Scan for the cell matching the given text and deliver its (X, Y) coordinate at center. 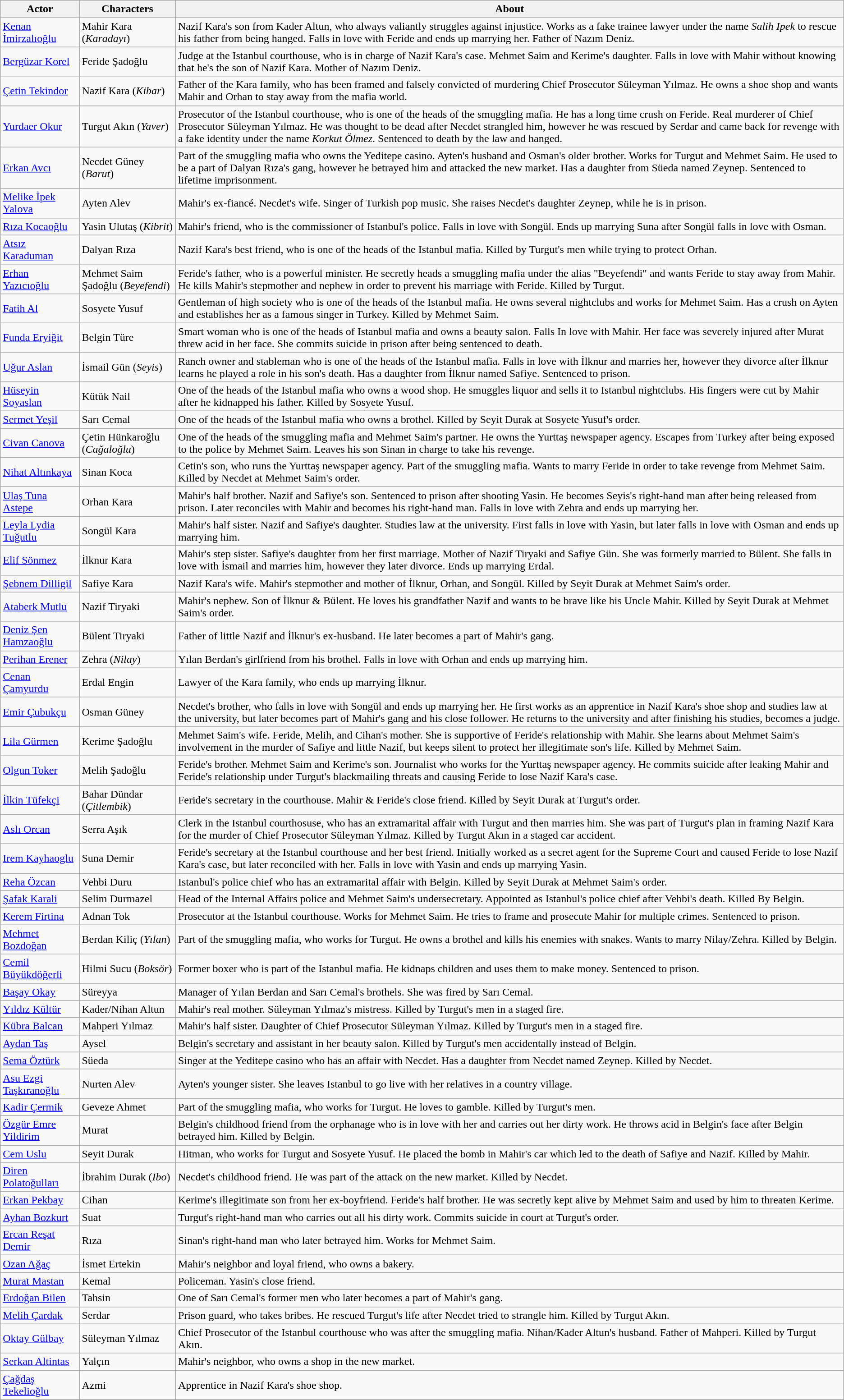
Ayhan Bozkurt (40, 1217)
Erhan Yazıcıoğlu (40, 279)
Selim Durmazel (127, 899)
Feride Şadoğlu (127, 61)
Erdal Engin (127, 683)
Süeda (127, 1060)
Süleyman Yılmaz (127, 1338)
Necdet Güney (Barut) (127, 168)
Turgut's right-hand man who carries out all his dirty work. Commits suicide in court at Turgut's order. (509, 1217)
Serdar (127, 1315)
One of the heads of the Istanbul mafia who owns a brothel. Killed by Seyit Durak at Sosyete Yusuf's order. (509, 420)
Nurten Alev (127, 1084)
Berdan Kiliç (Yılan) (127, 940)
Rıza (127, 1241)
Süreyya (127, 992)
Ozan Ağaç (40, 1264)
Murat (127, 1130)
Ulaş Tuna Astepe (40, 501)
Diren Polatoğulları (40, 1177)
Orhan Kara (127, 501)
Zehra (Nilay) (127, 659)
Cihan (127, 1200)
Kerime's illegitimate son from her ex-boyfriend. Feride's half brother. He was secretly kept alive by Mehmet Saim and used by him to threaten Kerime. (509, 1200)
Bergüzar Korel (40, 61)
Erkan Pekbay (40, 1200)
Nazif Kara's best friend, who is one of the heads of the Istanbul mafia. Killed by Turgut's men while trying to protect Orhan. (509, 250)
Sosyete Yusuf (127, 308)
Actor (40, 9)
Mahir's friend, who is the commissioner of Istanbul's police. Falls in love with Songül. Ends up marrying Suna after Songül falls in love with Osman. (509, 226)
Melike İpek Yalova (40, 203)
Kübra Balcan (40, 1026)
Erkan Avcı (40, 168)
Cem Uslu (40, 1154)
Adnan Tok (127, 916)
Ataberk Mutlu (40, 607)
Yurdaer Okur (40, 126)
Lila Gürmen (40, 741)
Erdoğan Bilen (40, 1298)
Atsız Karaduman (40, 250)
Hilmi Sucu (Boksör) (127, 969)
Necdet's childhood friend. He was part of the attack on the new market. Killed by Necdet. (509, 1177)
Mahir's neighbor and loyal friend, who owns a bakery. (509, 1264)
Ayten's younger sister. She leaves Istanbul to go live with her relatives in a country village. (509, 1084)
Uğur Aslan (40, 367)
Chief Prosecutor of the Istanbul courthouse who was after the smuggling mafia. Nihan/Kader Altun's husband. Father of Mahperi. Killed by Turgut Akın. (509, 1338)
Aslı Orcan (40, 830)
Mahir's ex-fiancé. Necdet's wife. Singer of Turkish pop music. She raises Necdet's daughter Zeynep, while he is in prison. (509, 203)
Fatih Al (40, 308)
Oktay Gülbay (40, 1338)
One of Sarı Cemal's former men who later becomes a part of Mahir's gang. (509, 1298)
Nazif Tiryaki (127, 607)
Serkan Altintas (40, 1362)
About (509, 9)
Osman Güney (127, 711)
Şafak Karali (40, 899)
Belgin Türe (127, 337)
Yalçın (127, 1362)
İlknur Kara (127, 560)
Policeman. Yasin's close friend. (509, 1281)
Mehmet Bozdoğan (40, 940)
Funda Eryiğit (40, 337)
Mahir's half sister. Daughter of Chief Prosecutor Süleyman Yılmaz. Killed by Turgut's men in a staged fire. (509, 1026)
Murat Mastan (40, 1281)
Nazif Kara's wife. Mahir's stepmother and mother of İlknur, Orhan, and Songül. Killed by Seyit Durak at Mehmet Saim's order. (509, 583)
Kenan İmirzalıoğlu (40, 32)
Hüseyin Soyaslan (40, 397)
Safiye Kara (127, 583)
Seyit Durak (127, 1154)
Mahir's real mother. Süleyman Yılmaz's mistress. Killed by Turgut's men in a staged fire. (509, 1009)
Sinan's right-hand man who later betrayed him. Works for Mehmet Saim. (509, 1241)
Kerem Firtina (40, 916)
Kerime Şadoğlu (127, 741)
Perihan Erener (40, 659)
Civan Canova (40, 443)
İbrahim Durak (Ibo) (127, 1177)
Bülent Tiryaki (127, 636)
Nihat Altınkaya (40, 473)
Olgun Toker (40, 770)
Mahir Kara (Karadayı) (127, 32)
Nazif Kara (Kibar) (127, 91)
Emir Çubukçu (40, 711)
Kemal (127, 1281)
Kütük Nail (127, 397)
Bahar Dündar (Çitlembik) (127, 800)
Mahperi Yılmaz (127, 1026)
Başay Okay (40, 992)
Rıza Kocaoğlu (40, 226)
Ayten Alev (127, 203)
Mehmet Saim Şadoğlu (Beyefendi) (127, 279)
Vehbi Duru (127, 882)
Aydan Taş (40, 1043)
Elif Sönmez (40, 560)
Yıldız Kültür (40, 1009)
Deniz Şen Hamzaoğlu (40, 636)
Prosecutor at the Istanbul courthouse. Works for Mehmet Saim. He tries to frame and prosecute Mahir for multiple crimes. Sentenced to prison. (509, 916)
Yılan Berdan's girlfriend from his brothel. Falls in love with Orhan and ends up marrying him. (509, 659)
Cemil Büyükdöğerli (40, 969)
İlkin Tüfekçi (40, 800)
Çetin Hünkaroğlu (Cağaloğlu) (127, 443)
Şebnem Dilligil (40, 583)
Suat (127, 1217)
Leyla Lydia Tuğutlu (40, 531)
Serra Aşık (127, 830)
Reha Özcan (40, 882)
Cenan Çamyurdu (40, 683)
Yasin Ulutaş (Kibrit) (127, 226)
Çağdaş Tekelioğlu (40, 1385)
Melih Şadoğlu (127, 770)
Asu Ezgi Taşkıranoğlu (40, 1084)
Turgut Akın (Yaver) (127, 126)
Feride's secretary in the courthouse. Mahir & Feride's close friend. Killed by Seyit Durak at Turgut's order. (509, 800)
İsmet Ertekin (127, 1264)
Part of the smuggling mafia, who works for Turgut. He owns a brothel and kills his enemies with snakes. Wants to marry Nilay/Zehra. Killed by Belgin. (509, 940)
Singer at the Yeditepe casino who has an affair with Necdet. Has a daughter from Necdet named Zeynep. Killed by Necdet. (509, 1060)
Sema Öztürk (40, 1060)
Çetin Tekindor (40, 91)
Istanbul's police chief who has an extramarital affair with Belgin. Killed by Seyit Durak at Mehmet Saim's order. (509, 882)
Sinan Koca (127, 473)
Mahir's neighbor, who owns a shop in the new market. (509, 1362)
Dalyan Rıza (127, 250)
Kadir Çermik (40, 1107)
Tahsin (127, 1298)
Aysel (127, 1043)
Özgür Emre Yildirim (40, 1130)
Melih Çardak (40, 1315)
Characters (127, 9)
Azmi (127, 1385)
Manager of Yılan Berdan and Sarı Cemal's brothels. She was fired by Sarı Cemal. (509, 992)
Lawyer of the Kara family, who ends up marrying İlknur. (509, 683)
Ercan Reşat Demir (40, 1241)
Sarı Cemal (127, 420)
Belgin's secretary and assistant in her beauty salon. Killed by Turgut's men accidentally instead of Belgin. (509, 1043)
Geveze Ahmet (127, 1107)
Hitman, who works for Turgut and Sosyete Yusuf. He placed the bomb in Mahir's car which led to the death of Safiye and Nazif. Killed by Mahir. (509, 1154)
Part of the smuggling mafia, who works for Turgut. He loves to gamble. Killed by Turgut's men. (509, 1107)
Sermet Yeşil (40, 420)
Father of little Nazif and İlknur's ex-husband. He later becomes a part of Mahir's gang. (509, 636)
Irem Kayhaoglu (40, 858)
Suna Demir (127, 858)
Apprentice in Nazif Kara's shoe shop. (509, 1385)
Songül Kara (127, 531)
İsmail Gün (Seyis) (127, 367)
Kader/Nihan Altun (127, 1009)
Head of the Internal Affairs police and Mehmet Saim's undersecretary. Appointed as Istanbul's police chief after Vehbi's death. Killed By Belgin. (509, 899)
Prison guard, who takes bribes. He rescued Turgut's life after Necdet tried to strangle him. Killed by Turgut Akın. (509, 1315)
Former boxer who is part of the Istanbul mafia. He kidnaps children and uses them to make money. Sentenced to prison. (509, 969)
